Pinpoint the cell where the given text exists, returning its [x, y] midpoint coordinate. 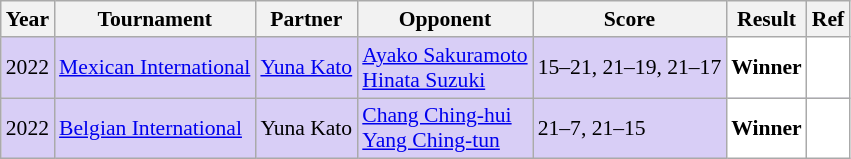
Tournament [154, 19]
Ayako Sakuramoto Hinata Suzuki [444, 68]
Partner [306, 19]
Belgian International [154, 128]
15–21, 21–19, 21–17 [630, 68]
Score [630, 19]
Chang Ching-hui Yang Ching-tun [444, 128]
21–7, 21–15 [630, 128]
Mexican International [154, 68]
Opponent [444, 19]
Year [28, 19]
Ref [828, 19]
Result [766, 19]
